Search for the cell housing the specified text and yield its [X, Y] center coordinate. 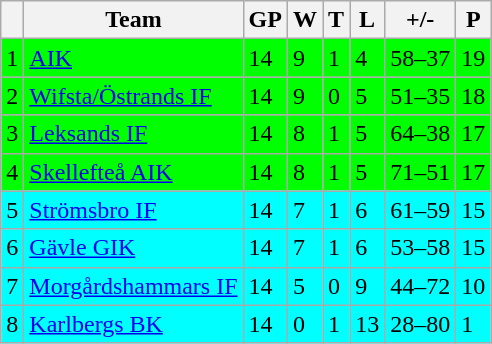
64–38 [420, 134]
Team [134, 20]
10 [474, 286]
P [474, 20]
Skellefteå AIK [134, 172]
19 [474, 58]
W [304, 20]
+/- [420, 20]
Gävle GIK [134, 248]
53–58 [420, 248]
Wifsta/Östrands IF [134, 96]
13 [368, 324]
44–72 [420, 286]
2 [12, 96]
28–80 [420, 324]
Karlbergs BK [134, 324]
18 [474, 96]
61–59 [420, 210]
T [336, 20]
Morgårdshammars IF [134, 286]
Leksands IF [134, 134]
58–37 [420, 58]
L [368, 20]
AIK [134, 58]
71–51 [420, 172]
3 [12, 134]
GP [265, 20]
Strömsbro IF [134, 210]
51–35 [420, 96]
